Return the (X, Y) coordinate for the center point of the cell that contains the specified text.  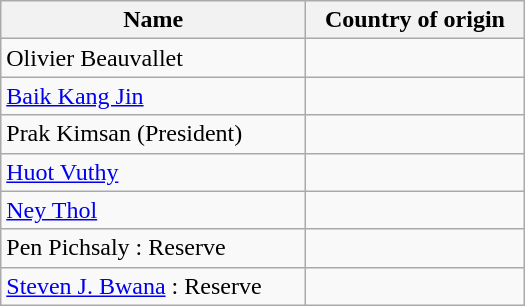
Steven J. Bwana : Reserve (154, 286)
Pen Pichsaly : Reserve (154, 248)
Ney Thol (154, 210)
Country of origin (416, 20)
Huot Vuthy (154, 172)
Prak Kimsan (President) (154, 134)
Baik Kang Jin (154, 96)
Name (154, 20)
Olivier Beauvallet (154, 58)
